For the text-containing cell, return its midpoint in (X, Y) coordinate format. 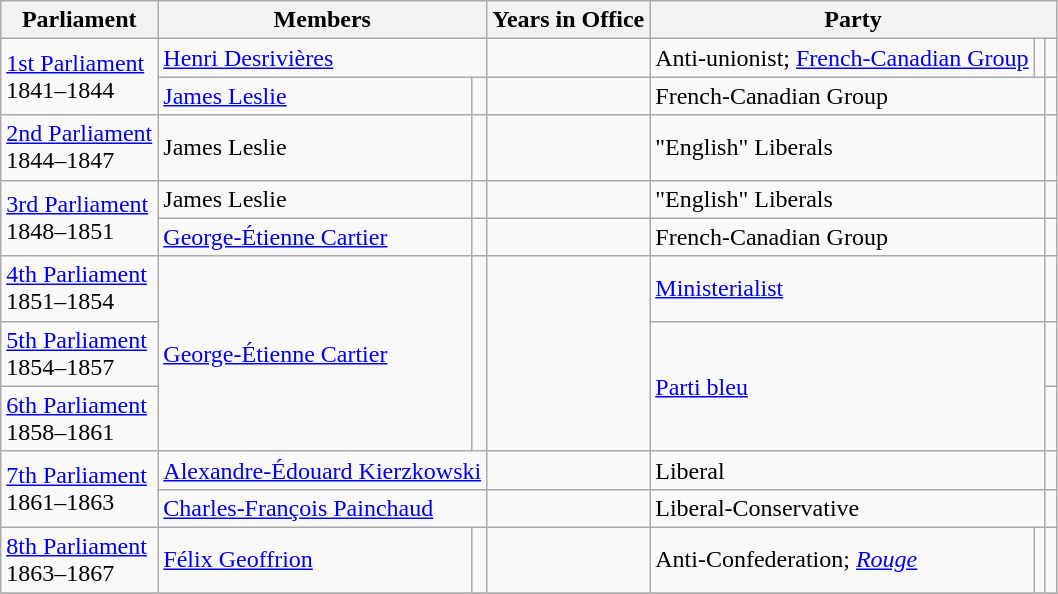
Anti-unionist; French-Canadian Group (842, 58)
Henri Desrivières (322, 58)
Parliament (80, 20)
Charles-François Painchaud (322, 508)
Alexandre-Édouard Kierzkowski (322, 470)
Party (853, 20)
Parti bleu (848, 386)
Members (322, 20)
3rd Parliament 1848–1851 (80, 218)
Liberal (848, 470)
7th Parliament1861–1863 (80, 489)
8th Parliament 1863–1867 (80, 560)
2nd Parliament 1844–1847 (80, 148)
4th Parliament 1851–1854 (80, 288)
6th Parliament 1858–1861 (80, 418)
5th Parliament 1854–1857 (80, 354)
Liberal-Conservative (848, 508)
Years in Office (568, 20)
1st Parliament1841–1844 (80, 77)
Félix Geoffrion (315, 560)
Anti-Confederation; Rouge (842, 560)
Ministerialist (848, 288)
